Find where the given text appears and provide that cell's center as (x, y) coordinate. 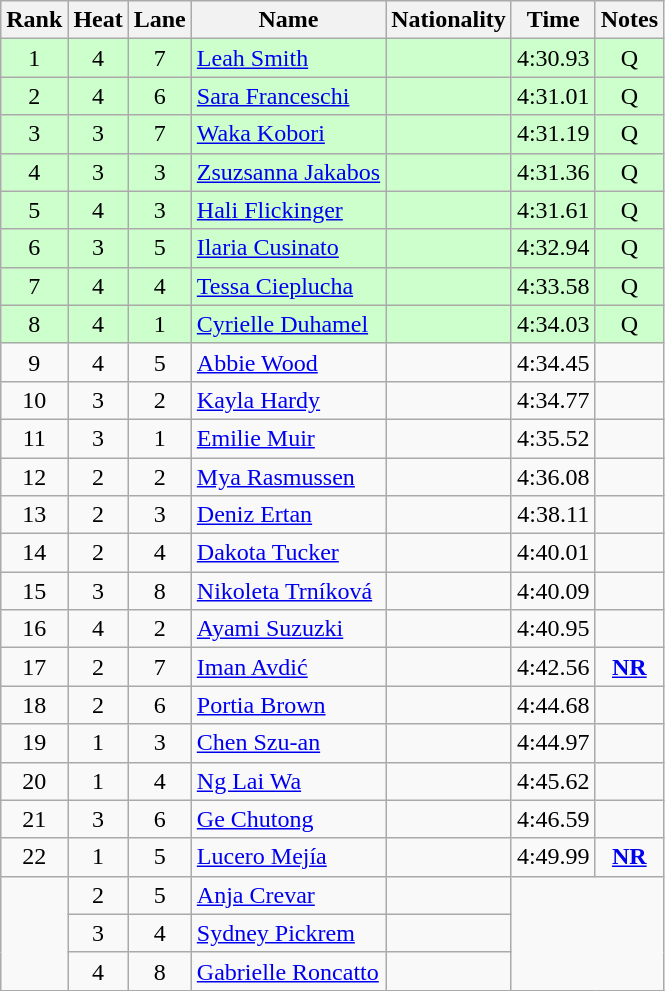
4:32.94 (553, 248)
Ng Lai Wa (288, 781)
Portia Brown (288, 705)
Mya Rasmussen (288, 477)
22 (34, 857)
Sydney Pickrem (288, 933)
Cyrielle Duhamel (288, 324)
Rank (34, 20)
Heat (98, 20)
4:44.97 (553, 743)
10 (34, 400)
Nationality (449, 20)
Hali Flickinger (288, 210)
Gabrielle Roncatto (288, 971)
4:45.62 (553, 781)
Lucero Mejía (288, 857)
Abbie Wood (288, 362)
Name (288, 20)
Lane (160, 20)
4:34.03 (553, 324)
18 (34, 705)
Leah Smith (288, 58)
4:34.77 (553, 400)
4:40.01 (553, 553)
4:31.61 (553, 210)
Ayami Suzuzki (288, 629)
4:34.45 (553, 362)
4:35.52 (553, 438)
16 (34, 629)
20 (34, 781)
Kayla Hardy (288, 400)
Zsuzsanna Jakabos (288, 172)
11 (34, 438)
Emilie Muir (288, 438)
4:31.36 (553, 172)
Nikoleta Trníková (288, 591)
Chen Szu-an (288, 743)
Notes (629, 20)
4:44.68 (553, 705)
4:49.99 (553, 857)
12 (34, 477)
21 (34, 819)
Sara Franceschi (288, 96)
4:40.09 (553, 591)
19 (34, 743)
4:31.01 (553, 96)
Ge Chutong (288, 819)
4:33.58 (553, 286)
Time (553, 20)
4:31.19 (553, 134)
13 (34, 515)
4:46.59 (553, 819)
4:42.56 (553, 667)
15 (34, 591)
Dakota Tucker (288, 553)
4:36.08 (553, 477)
Deniz Ertan (288, 515)
4:38.11 (553, 515)
Waka Kobori (288, 134)
4:40.95 (553, 629)
Tessa Cieplucha (288, 286)
17 (34, 667)
4:30.93 (553, 58)
Anja Crevar (288, 895)
9 (34, 362)
14 (34, 553)
Iman Avdić (288, 667)
Ilaria Cusinato (288, 248)
